From the cell containing the given text, extract its center point as [X, Y] coordinate. 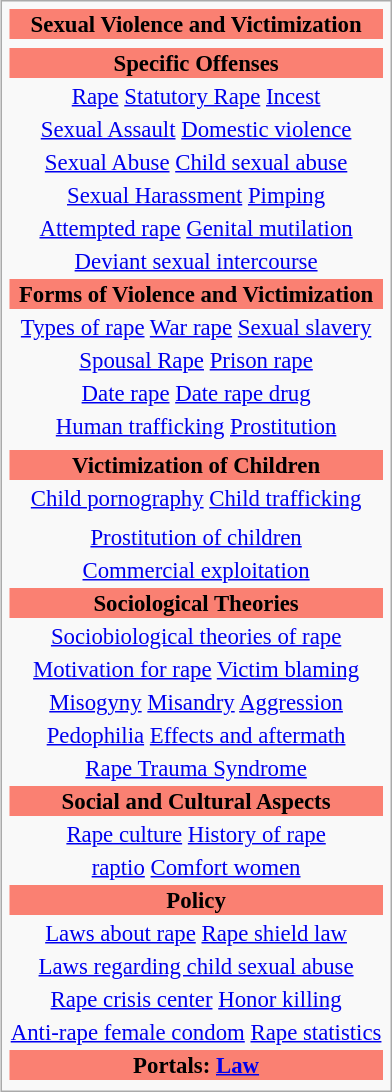
Sociobiological theories of rape [196, 636]
Policy [196, 900]
Rape Trauma Syndrome [196, 768]
Sexual Violence and Victimization [196, 24]
Sociological Theories [196, 603]
Motivation for rape Victim blaming [196, 669]
Victimization of Children [196, 465]
Sexual Harassment Pimping [196, 195]
Rape culture History of rape [196, 834]
Portals: Law [196, 1065]
Attempted rape Genital mutilation [196, 228]
Types of rape War rape Sexual slavery [196, 327]
Specific Offenses [196, 63]
Child pornography Child trafficking [196, 498]
Sexual Abuse Child sexual abuse [196, 162]
Deviant sexual intercourse [196, 261]
Date rape Date rape drug [196, 393]
Forms of Violence and Victimization [196, 294]
Sexual Assault Domestic violence [196, 129]
raptio Comfort women [196, 867]
Anti-rape female condom Rape statistics [196, 1032]
Pedophilia Effects and aftermath [196, 735]
Rape Statutory Rape Incest [196, 96]
Social and Cultural Aspects [196, 801]
Rape crisis center Honor killing [196, 999]
Laws regarding child sexual abuse [196, 966]
Commercial exploitation [196, 570]
Prostitution of children [196, 537]
Human trafficking Prostitution [196, 426]
Spousal Rape Prison rape [196, 360]
Laws about rape Rape shield law [196, 933]
Misogyny Misandry Aggression [196, 702]
